Provide the [X, Y] coordinate of the cell's center where the given text is located.  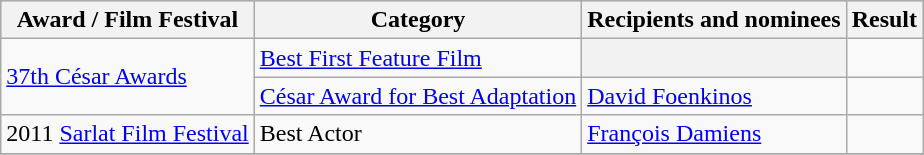
37th César Awards [128, 77]
Award / Film Festival [128, 20]
César Award for Best Adaptation [418, 96]
Best Actor [418, 134]
François Damiens [714, 134]
Best First Feature Film [418, 58]
Recipients and nominees [714, 20]
Category [418, 20]
David Foenkinos [714, 96]
Result [884, 20]
2011 Sarlat Film Festival [128, 134]
